Extract the [x, y] coordinate from the center of the cell holding the provided text.  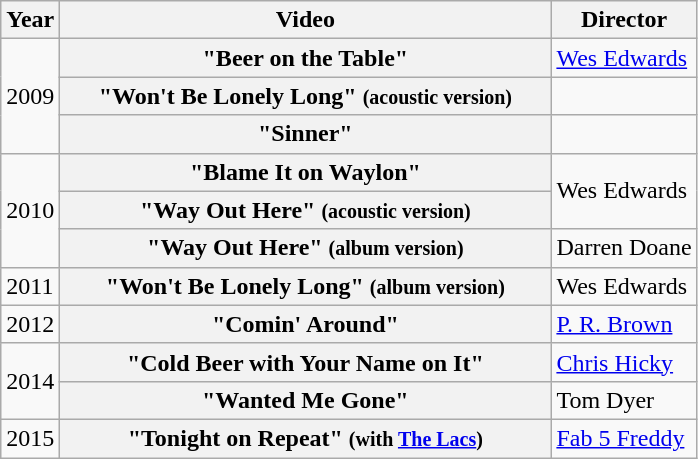
2011 [30, 286]
2014 [30, 381]
P. R. Brown [624, 324]
"Blame It on Waylon" [306, 172]
2012 [30, 324]
"Beer on the Table" [306, 58]
"Tonight on Repeat" (with The Lacs) [306, 438]
Darren Doane [624, 248]
Fab 5 Freddy [624, 438]
"Way Out Here" (album version) [306, 248]
2009 [30, 96]
"Won't Be Lonely Long" (album version) [306, 286]
Video [306, 20]
Tom Dyer [624, 400]
2015 [30, 438]
"Sinner" [306, 134]
"Way Out Here" (acoustic version) [306, 210]
"Won't Be Lonely Long" (acoustic version) [306, 96]
Year [30, 20]
"Wanted Me Gone" [306, 400]
"Comin' Around" [306, 324]
Director [624, 20]
Chris Hicky [624, 362]
2010 [30, 210]
"Cold Beer with Your Name on It" [306, 362]
